Detect which cell encompasses the target text, then output its (X, Y) center coordinate. 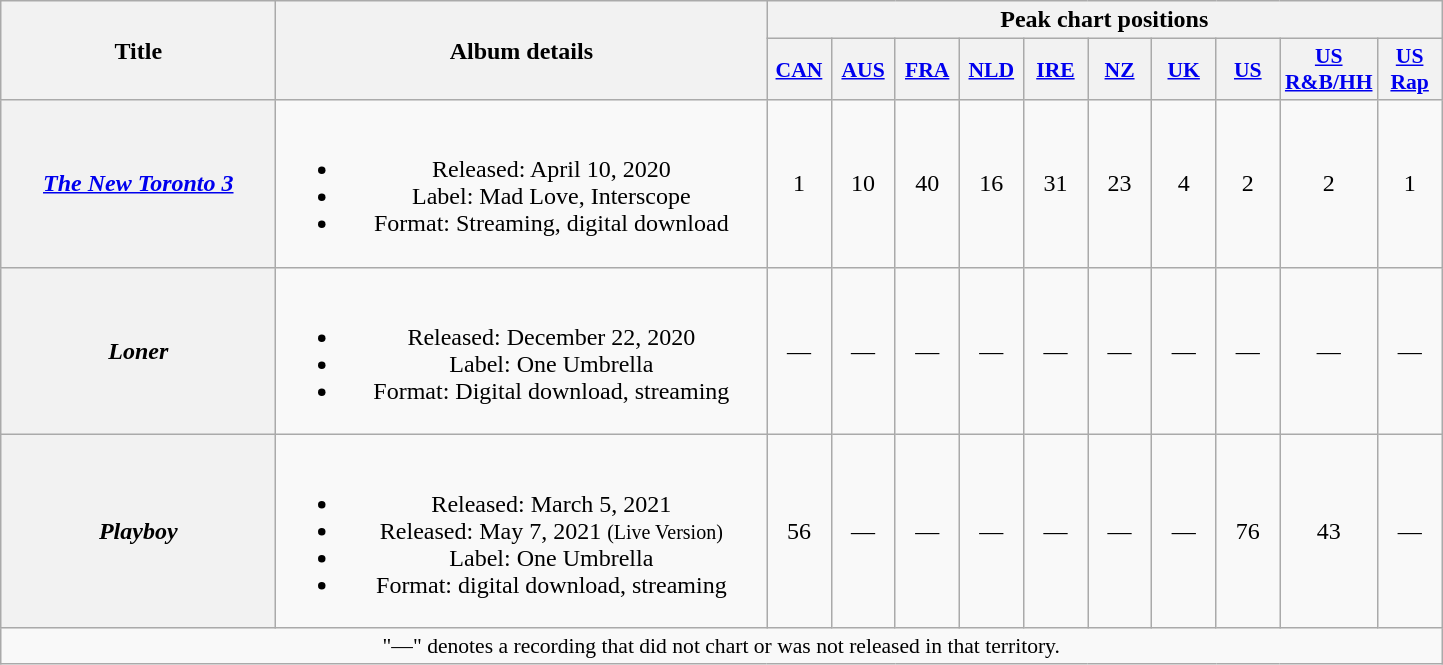
US (1248, 70)
76 (1248, 531)
Released: April 10, 2020Label: Mad Love, InterscopeFormat: Streaming, digital download (522, 184)
Released: March 5, 2021Released: May 7, 2021 (Live Version)Label: One UmbrellaFormat: digital download, streaming (522, 531)
43 (1329, 531)
FRA (927, 70)
The New Toronto 3 (138, 184)
CAN (799, 70)
"—" denotes a recording that did not chart or was not released in that territory. (722, 646)
AUS (863, 70)
US Rap (1410, 70)
56 (799, 531)
IRE (1055, 70)
UK (1184, 70)
Album details (522, 50)
31 (1055, 184)
Peak chart positions (1104, 20)
Released: December 22, 2020Label: One UmbrellaFormat: Digital download, streaming (522, 350)
4 (1184, 184)
40 (927, 184)
Loner (138, 350)
16 (991, 184)
23 (1120, 184)
10 (863, 184)
NLD (991, 70)
US R&B/HH (1329, 70)
Title (138, 50)
NZ (1120, 70)
Playboy (138, 531)
